Scan for the cell matching the given text and deliver its [X, Y] coordinate at center. 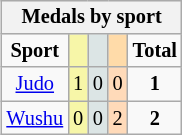
Medals by sport [91, 17]
Total [155, 51]
Wushu [34, 118]
Judo [34, 84]
Sport [34, 51]
